Scan for the cell matching the given text and deliver its [x, y] coordinate at center. 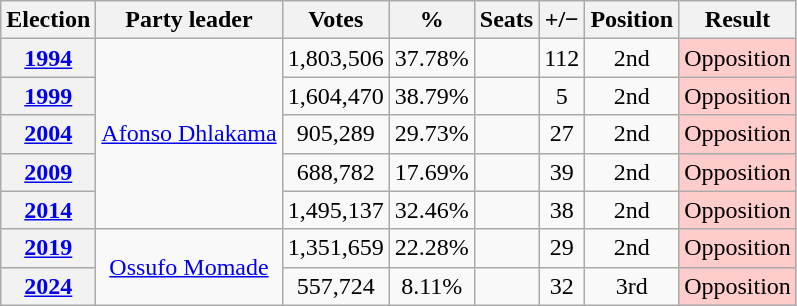
905,289 [336, 134]
112 [562, 58]
Result [738, 20]
22.28% [432, 248]
688,782 [336, 172]
38.79% [432, 96]
38 [562, 210]
Afonso Dhlakama [189, 134]
Votes [336, 20]
2014 [48, 210]
5 [562, 96]
Seats [506, 20]
17.69% [432, 172]
Position [632, 20]
39 [562, 172]
Election [48, 20]
32.46% [432, 210]
557,724 [336, 286]
Ossufo Momade [189, 267]
29 [562, 248]
37.78% [432, 58]
2019 [48, 248]
2024 [48, 286]
1,803,506 [336, 58]
27 [562, 134]
8.11% [432, 286]
1994 [48, 58]
% [432, 20]
2009 [48, 172]
2004 [48, 134]
Party leader [189, 20]
1,351,659 [336, 248]
+/− [562, 20]
3rd [632, 286]
1999 [48, 96]
29.73% [432, 134]
1,604,470 [336, 96]
1,495,137 [336, 210]
32 [562, 286]
